Determine the (X, Y) coordinate at the center of the cell enclosing the given text.  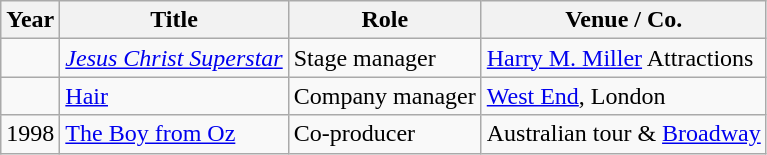
Co-producer (384, 134)
Role (384, 20)
Australian tour & Broadway (624, 134)
1998 (30, 134)
Title (174, 20)
Hair (174, 96)
The Boy from Oz (174, 134)
Venue / Co. (624, 20)
Jesus Christ Superstar (174, 58)
Stage manager (384, 58)
West End, London (624, 96)
Company manager (384, 96)
Year (30, 20)
Harry M. Miller Attractions (624, 58)
